Locate the cell with the specified text and output its (x, y) center coordinate. 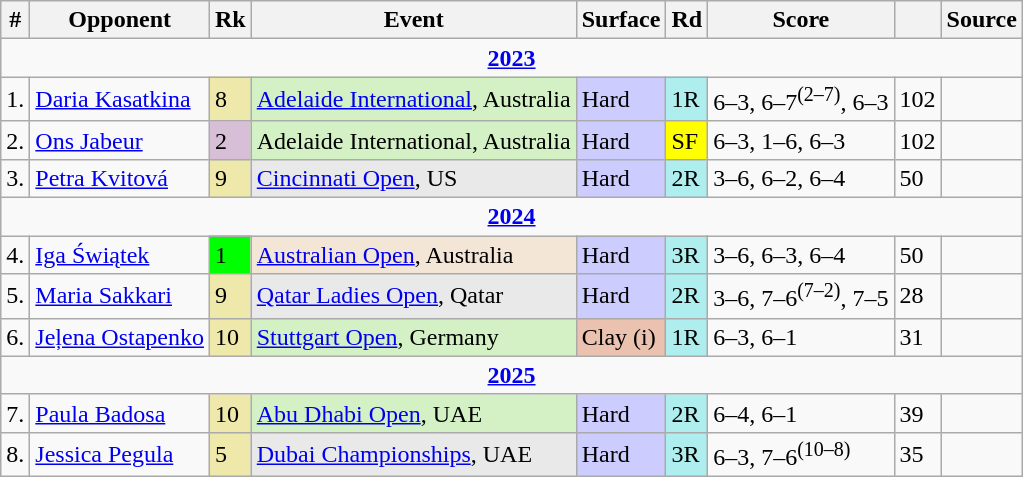
2024 (512, 217)
Petra Kvitová (120, 178)
Rd (687, 20)
7. (16, 413)
1 (230, 255)
2023 (512, 58)
39 (918, 413)
Paula Badosa (120, 413)
6–3, 7–6(10–8) (801, 454)
Maria Sakkari (120, 296)
Clay (i) (621, 337)
4. (16, 255)
3–6, 6–2, 6–4 (801, 178)
# (16, 20)
5. (16, 296)
35 (918, 454)
1. (16, 100)
31 (918, 337)
Stuttgart Open, Germany (414, 337)
6–3, 6–7(2–7), 6–3 (801, 100)
Daria Kasatkina (120, 100)
6–3, 6–1 (801, 337)
Dubai Championships, UAE (414, 454)
2 (230, 140)
Abu Dhabi Open, UAE (414, 413)
Jeļena Ostapenko (120, 337)
Surface (621, 20)
28 (918, 296)
Source (982, 20)
SF (687, 140)
3–6, 7–6(7–2), 7–5 (801, 296)
Cincinnati Open, US (414, 178)
5 (230, 454)
8. (16, 454)
Qatar Ladies Open, Qatar (414, 296)
Jessica Pegula (120, 454)
Iga Świątek (120, 255)
Australian Open, Australia (414, 255)
3–6, 6–3, 6–4 (801, 255)
Score (801, 20)
Event (414, 20)
6–4, 6–1 (801, 413)
Rk (230, 20)
Opponent (120, 20)
2. (16, 140)
3. (16, 178)
6–3, 1–6, 6–3 (801, 140)
Ons Jabeur (120, 140)
2025 (512, 375)
6. (16, 337)
8 (230, 100)
